Output the [x, y] coordinate of the center of the cell containing the given text.  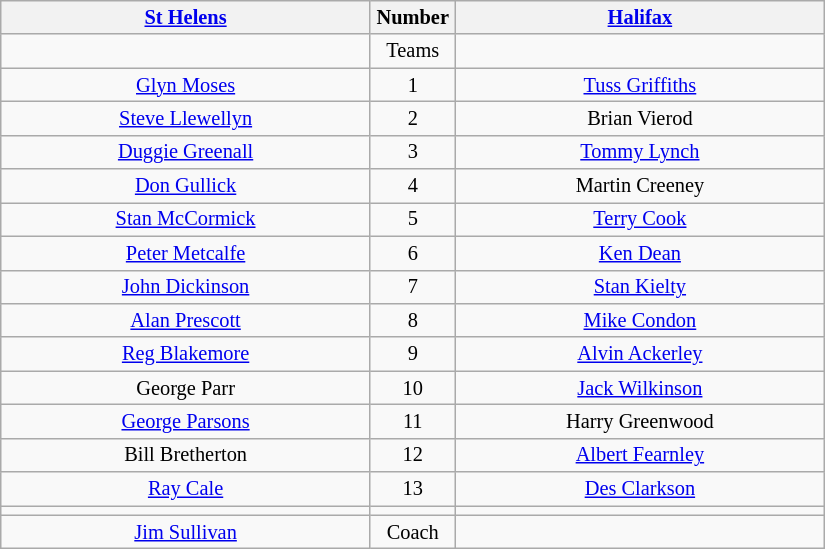
Ken Dean [640, 253]
John Dickinson [186, 287]
Coach [412, 532]
4 [412, 186]
Don Gullick [186, 186]
Des Clarkson [640, 489]
Mike Condon [640, 320]
3 [412, 152]
Alan Prescott [186, 320]
Stan Kielty [640, 287]
Steve Llewellyn [186, 118]
Alvin Ackerley [640, 354]
Tommy Lynch [640, 152]
Halifax [640, 17]
Martin Creeney [640, 186]
Ray Cale [186, 489]
Brian Vierod [640, 118]
9 [412, 354]
Albert Fearnley [640, 455]
12 [412, 455]
Tuss Griffiths [640, 85]
8 [412, 320]
George Parsons [186, 421]
5 [412, 219]
Number [412, 17]
Glyn Moses [186, 85]
10 [412, 388]
Peter Metcalfe [186, 253]
Jim Sullivan [186, 532]
Stan McCormick [186, 219]
Terry Cook [640, 219]
6 [412, 253]
Jack Wilkinson [640, 388]
1 [412, 85]
11 [412, 421]
St Helens [186, 17]
Teams [412, 51]
Duggie Greenall [186, 152]
George Parr [186, 388]
7 [412, 287]
Reg Blakemore [186, 354]
13 [412, 489]
2 [412, 118]
Harry Greenwood [640, 421]
Bill Bretherton [186, 455]
